Determine the [x, y] coordinate at the center of the cell enclosing the given text.  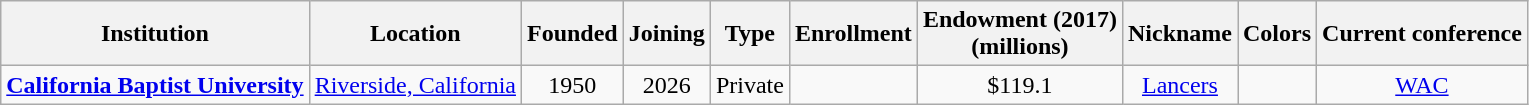
2026 [666, 85]
$119.1 [1020, 85]
1950 [572, 85]
Joining [666, 34]
Private [750, 85]
California Baptist University [155, 85]
Institution [155, 34]
Riverside, California [415, 85]
Colors [1278, 34]
Enrollment [853, 34]
Nickname [1180, 34]
Current conference [1422, 34]
Lancers [1180, 85]
WAC [1422, 85]
Type [750, 34]
Founded [572, 34]
Location [415, 34]
Endowment (2017)(millions) [1020, 34]
